Scan for the cell matching the given text and deliver its (X, Y) coordinate at center. 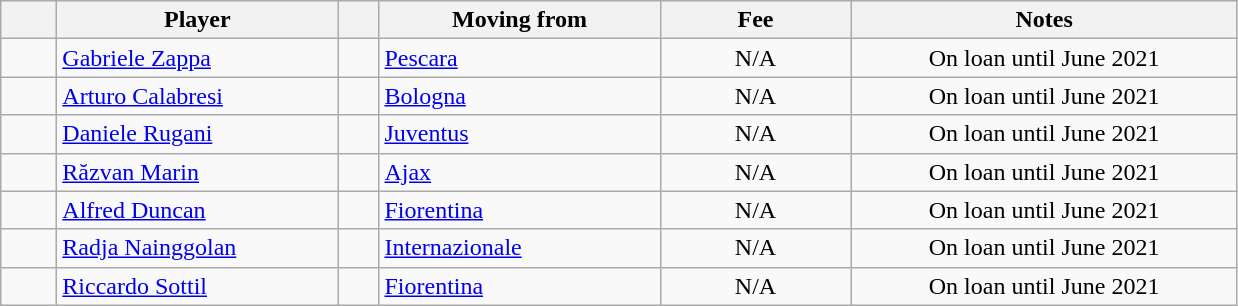
Internazionale (520, 248)
Ajax (520, 172)
Notes (1044, 20)
Moving from (520, 20)
Riccardo Sottil (198, 286)
Fee (756, 20)
Alfred Duncan (198, 210)
Pescara (520, 58)
Radja Nainggolan (198, 248)
Gabriele Zappa (198, 58)
Arturo Calabresi (198, 96)
Player (198, 20)
Juventus (520, 134)
Bologna (520, 96)
Daniele Rugani (198, 134)
Răzvan Marin (198, 172)
